Scan for the cell matching the given text and deliver its (x, y) coordinate at center. 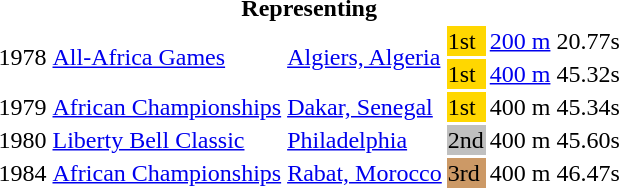
2nd (466, 140)
3rd (466, 173)
200 m (520, 41)
Algiers, Algeria (365, 58)
Dakar, Senegal (365, 107)
Philadelphia (365, 140)
Rabat, Morocco (365, 173)
Liberty Bell Classic (167, 140)
All-Africa Games (167, 58)
